Return the (x, y) coordinate for the center point of the cell that contains the specified text.  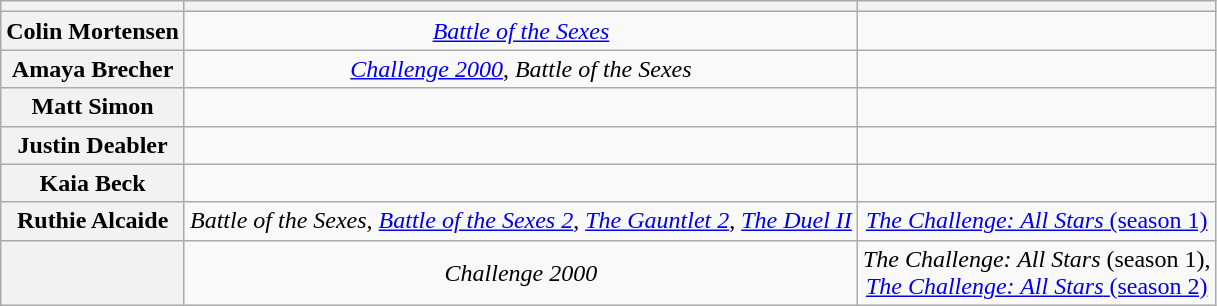
Battle of the Sexes, Battle of the Sexes 2, The Gauntlet 2, The Duel II (520, 221)
Battle of the Sexes (520, 31)
Challenge 2000, Battle of the Sexes (520, 69)
Justin Deabler (93, 145)
Colin Mortensen (93, 31)
Kaia Beck (93, 183)
Challenge 2000 (520, 272)
The Challenge: All Stars (season 1),The Challenge: All Stars (season 2) (1036, 272)
Amaya Brecher (93, 69)
The Challenge: All Stars (season 1) (1036, 221)
Ruthie Alcaide (93, 221)
Matt Simon (93, 107)
